Extract the [X, Y] coordinate from the center of the cell holding the provided text.  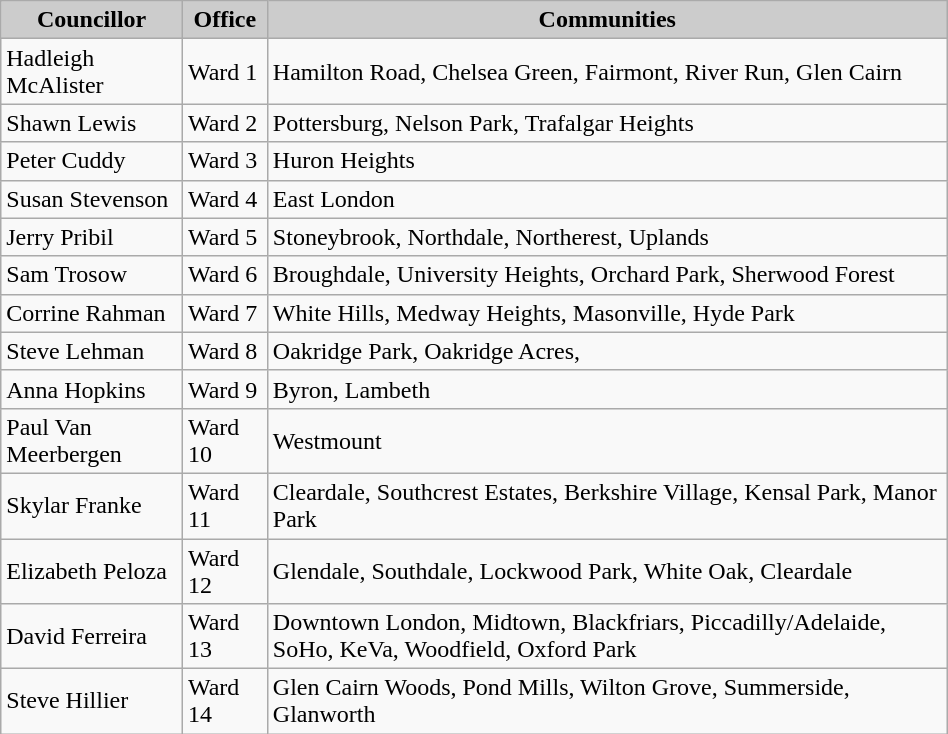
Shawn Lewis [92, 123]
Corrine Rahman [92, 313]
Oakridge Park, Oakridge Acres, [607, 351]
Glen Cairn Woods, Pond Mills, Wilton Grove, Summerside, Glanworth [607, 702]
Huron Heights [607, 161]
Ward 14 [224, 702]
Jerry Pribil [92, 237]
Ward 3 [224, 161]
Westmount [607, 440]
Broughdale, University Heights, Orchard Park, Sherwood Forest [607, 275]
Downtown London, Midtown, Blackfriars, Piccadilly/Adelaide, SoHo, KeVa, Woodfield, Oxford Park [607, 636]
Paul Van Meerbergen [92, 440]
Byron, Lambeth [607, 389]
Ward 6 [224, 275]
Pottersburg, Nelson Park, Trafalgar Heights [607, 123]
Elizabeth Peloza [92, 570]
Ward 4 [224, 199]
Ward 10 [224, 440]
Skylar Franke [92, 506]
Stoneybrook, Northdale, Northerest, Uplands [607, 237]
Ward 5 [224, 237]
Hadleigh McAlister [92, 72]
Ward 12 [224, 570]
Ward 11 [224, 506]
Anna Hopkins [92, 389]
Steve Hillier [92, 702]
Steve Lehman [92, 351]
Sam Trosow [92, 275]
Ward 9 [224, 389]
Peter Cuddy [92, 161]
Communities [607, 20]
Cleardale, Southcrest Estates, Berkshire Village, Kensal Park, Manor Park [607, 506]
East London [607, 199]
Ward 8 [224, 351]
David Ferreira [92, 636]
Ward 13 [224, 636]
Councillor [92, 20]
Susan Stevenson [92, 199]
Ward 2 [224, 123]
Office [224, 20]
Ward 1 [224, 72]
White Hills, Medway Heights, Masonville, Hyde Park [607, 313]
Ward 7 [224, 313]
Glendale, Southdale, Lockwood Park, White Oak, Cleardale [607, 570]
Hamilton Road, Chelsea Green, Fairmont, River Run, Glen Cairn [607, 72]
